Extract the (x, y) coordinate from the center of the cell holding the provided text.  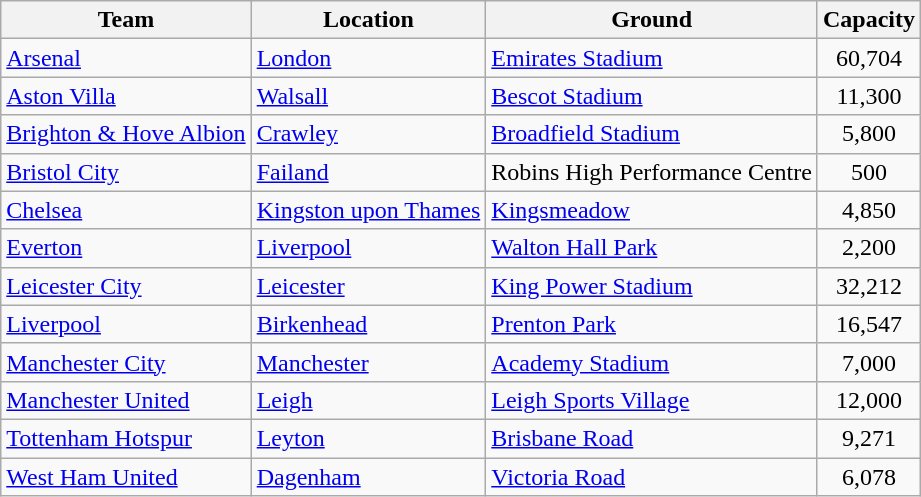
Leyton (368, 438)
11,300 (868, 96)
Aston Villa (126, 96)
Leigh Sports Village (652, 400)
Walton Hall Park (652, 248)
Bristol City (126, 172)
Robins High Performance Centre (652, 172)
Team (126, 20)
Kingston upon Thames (368, 210)
9,271 (868, 438)
Kingsmeadow (652, 210)
500 (868, 172)
London (368, 58)
Leigh (368, 400)
32,212 (868, 286)
Ground (652, 20)
Tottenham Hotspur (126, 438)
West Ham United (126, 477)
Manchester (368, 362)
Prenton Park (652, 324)
Walsall (368, 96)
2,200 (868, 248)
16,547 (868, 324)
Arsenal (126, 58)
Birkenhead (368, 324)
Academy Stadium (652, 362)
Location (368, 20)
Brighton & Hove Albion (126, 134)
12,000 (868, 400)
Failand (368, 172)
Victoria Road (652, 477)
Bescot Stadium (652, 96)
Dagenham (368, 477)
Capacity (868, 20)
Broadfield Stadium (652, 134)
Leicester City (126, 286)
Emirates Stadium (652, 58)
7,000 (868, 362)
Crawley (368, 134)
Brisbane Road (652, 438)
Leicester (368, 286)
5,800 (868, 134)
Chelsea (126, 210)
6,078 (868, 477)
King Power Stadium (652, 286)
60,704 (868, 58)
Manchester City (126, 362)
4,850 (868, 210)
Everton (126, 248)
Manchester United (126, 400)
